Pinpoint the cell where the given text exists, returning its [x, y] midpoint coordinate. 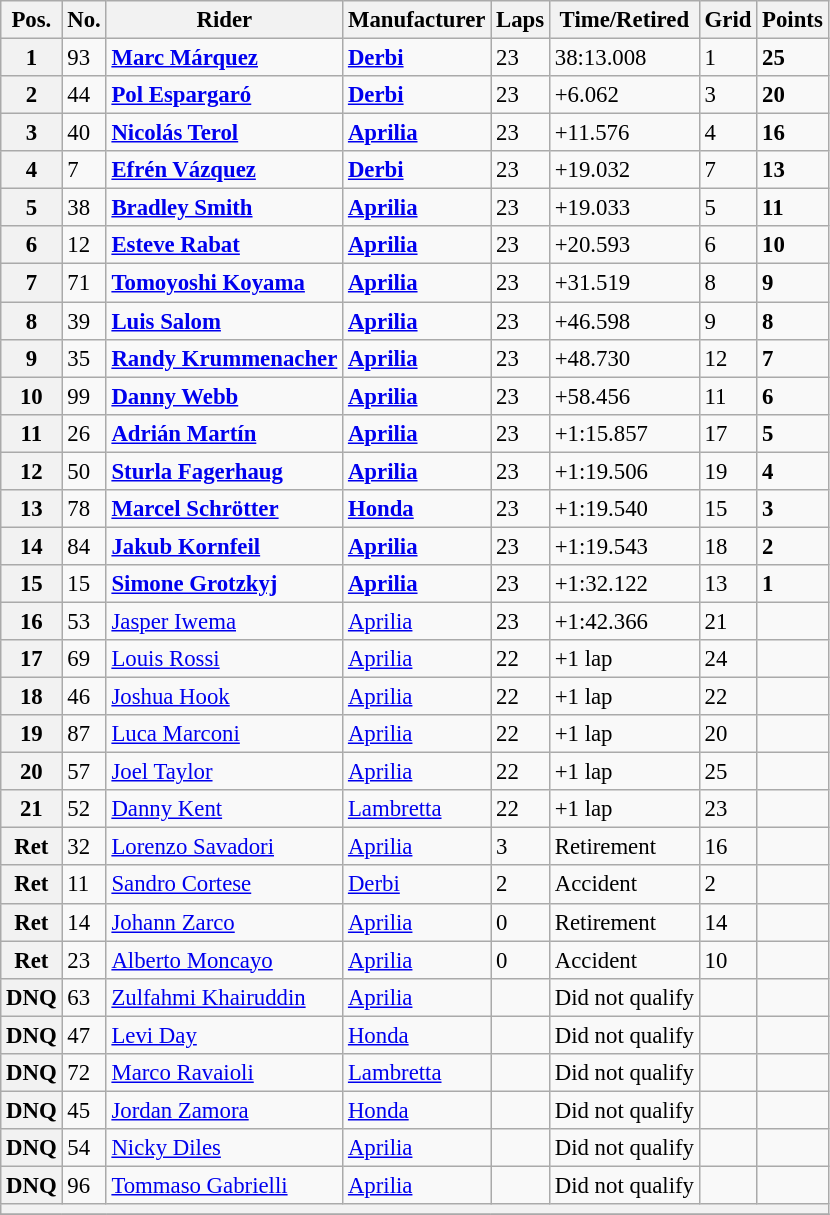
Points [792, 20]
Manufacturer [417, 20]
Danny Kent [224, 809]
46 [84, 697]
Efrén Vázquez [224, 170]
45 [84, 1110]
+48.730 [624, 358]
32 [84, 847]
Louis Rossi [224, 659]
40 [84, 133]
+6.062 [624, 95]
Time/Retired [624, 20]
No. [84, 20]
69 [84, 659]
Alberto Moncayo [224, 960]
Grid [728, 20]
+1:19.543 [624, 546]
+58.456 [624, 396]
38 [84, 208]
50 [84, 471]
Pos. [32, 20]
Sturla Fagerhaug [224, 471]
Esteve Rabat [224, 245]
38:13.008 [624, 58]
+1:32.122 [624, 584]
Jasper Iwema [224, 621]
+31.519 [624, 283]
Zulfahmi Khairuddin [224, 997]
54 [84, 1148]
Bradley Smith [224, 208]
Tommaso Gabrielli [224, 1185]
99 [84, 396]
63 [84, 997]
47 [84, 1035]
Nicolás Terol [224, 133]
Marcel Schrötter [224, 509]
Johann Zarco [224, 922]
+46.598 [624, 321]
Randy Krummenacher [224, 358]
+19.032 [624, 170]
Joshua Hook [224, 697]
Danny Webb [224, 396]
Sandro Cortese [224, 885]
+19.033 [624, 208]
Luis Salom [224, 321]
Pol Espargaró [224, 95]
57 [84, 772]
53 [84, 621]
+11.576 [624, 133]
96 [84, 1185]
87 [84, 734]
Adrián Martín [224, 433]
71 [84, 283]
84 [84, 546]
Simone Grotzkyj [224, 584]
+1:19.540 [624, 509]
Jordan Zamora [224, 1110]
39 [84, 321]
Lorenzo Savadori [224, 847]
44 [84, 95]
52 [84, 809]
+1:19.506 [624, 471]
Jakub Kornfeil [224, 546]
Nicky Diles [224, 1148]
Marco Ravaioli [224, 1073]
+20.593 [624, 245]
+1:15.857 [624, 433]
Laps [520, 20]
Levi Day [224, 1035]
+1:42.366 [624, 621]
Luca Marconi [224, 734]
Joel Taylor [224, 772]
Rider [224, 20]
Tomoyoshi Koyama [224, 283]
24 [728, 659]
72 [84, 1073]
93 [84, 58]
26 [84, 433]
78 [84, 509]
Marc Márquez [224, 58]
35 [84, 358]
